Return the (X, Y) coordinate for the center point of the cell that contains the specified text.  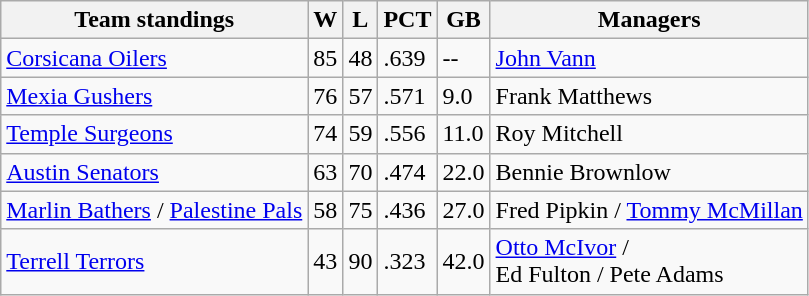
John Vann (649, 58)
.639 (408, 58)
.436 (408, 210)
76 (326, 96)
58 (326, 210)
48 (360, 58)
Fred Pipkin / Tommy McMillan (649, 210)
Team standings (154, 20)
Terrell Terrors (154, 262)
L (360, 20)
W (326, 20)
43 (326, 262)
11.0 (464, 134)
75 (360, 210)
59 (360, 134)
9.0 (464, 96)
Mexia Gushers (154, 96)
.571 (408, 96)
GB (464, 20)
22.0 (464, 172)
57 (360, 96)
Roy Mitchell (649, 134)
.323 (408, 262)
70 (360, 172)
PCT (408, 20)
74 (326, 134)
Corsicana Oilers (154, 58)
Otto McIvor / Ed Fulton / Pete Adams (649, 262)
42.0 (464, 262)
85 (326, 58)
Managers (649, 20)
.556 (408, 134)
Temple Surgeons (154, 134)
-- (464, 58)
Bennie Brownlow (649, 172)
Frank Matthews (649, 96)
90 (360, 262)
27.0 (464, 210)
.474 (408, 172)
Marlin Bathers / Palestine Pals (154, 210)
Austin Senators (154, 172)
63 (326, 172)
